Scan for the cell matching the given text and deliver its [X, Y] coordinate at center. 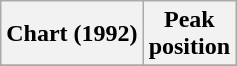
Peak position [189, 34]
Chart (1992) [72, 34]
